For the text-containing cell, return its midpoint in (X, Y) coordinate format. 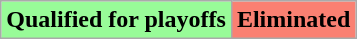
Qualified for playoffs (116, 20)
Eliminated (293, 20)
